Return (X, Y) of the center of cell containing provided text 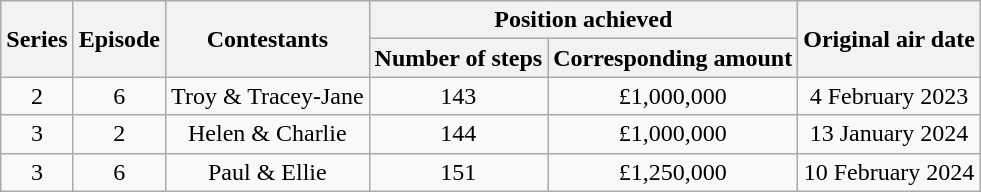
144 (458, 134)
Original air date (890, 39)
Contestants (268, 39)
151 (458, 172)
Corresponding amount (673, 58)
Series (37, 39)
Helen & Charlie (268, 134)
Paul & Ellie (268, 172)
143 (458, 96)
Episode (119, 39)
£1,250,000 (673, 172)
13 January 2024 (890, 134)
Number of steps (458, 58)
Position achieved (584, 20)
4 February 2023 (890, 96)
Troy & Tracey-Jane (268, 96)
10 February 2024 (890, 172)
